Return the [x, y] coordinate for the center point of the cell that contains the specified text.  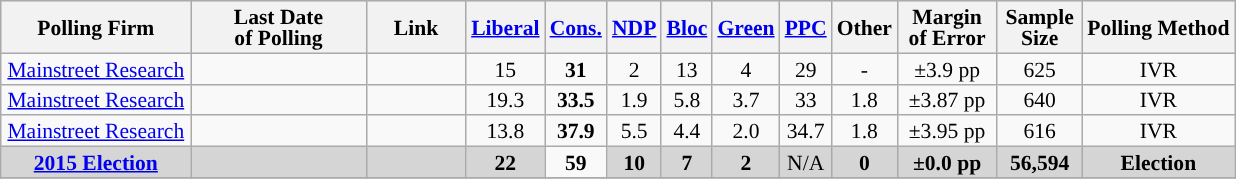
13 [686, 68]
31 [576, 68]
22 [505, 162]
5.5 [634, 132]
13.8 [505, 132]
59 [576, 162]
29 [806, 68]
616 [1040, 132]
5.8 [686, 100]
Election [1158, 162]
0 [864, 162]
10 [634, 162]
Marginof Error [947, 27]
33.5 [576, 100]
Bloc [686, 27]
33 [806, 100]
±0.0 pp [947, 162]
NDP [634, 27]
Last Dateof Polling [278, 27]
Polling Method [1158, 27]
Polling Firm [96, 27]
N/A [806, 162]
Other [864, 27]
1.9 [634, 100]
640 [1040, 100]
56,594 [1040, 162]
34.7 [806, 132]
Link [416, 27]
3.7 [746, 100]
2015 Election [96, 162]
- [864, 68]
PPC [806, 27]
SampleSize [1040, 27]
15 [505, 68]
4.4 [686, 132]
±3.9 pp [947, 68]
19.3 [505, 100]
±3.87 pp [947, 100]
37.9 [576, 132]
±3.95 pp [947, 132]
7 [686, 162]
2.0 [746, 132]
Liberal [505, 27]
4 [746, 68]
625 [1040, 68]
Cons. [576, 27]
Green [746, 27]
